Find where the given text appears and provide that cell's center as [X, Y] coordinate. 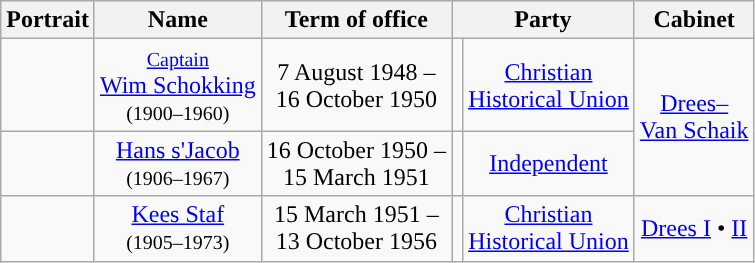
7 August 1948 – 16 October 1950 [356, 85]
Independent [549, 164]
Portrait [48, 20]
Party [544, 20]
Drees–Van Schaik [694, 118]
Kees Staf (1905–1973) [178, 228]
Drees I • II [694, 228]
16 October 1950 – 15 March 1951 [356, 164]
Name [178, 20]
Term of office [356, 20]
Captain Wim Schokking (1900–1960) [178, 85]
Hans s'Jacob (1906–1967) [178, 164]
Cabinet [694, 20]
15 March 1951 – 13 October 1956 [356, 228]
